For the text-containing cell, return its midpoint in (X, Y) coordinate format. 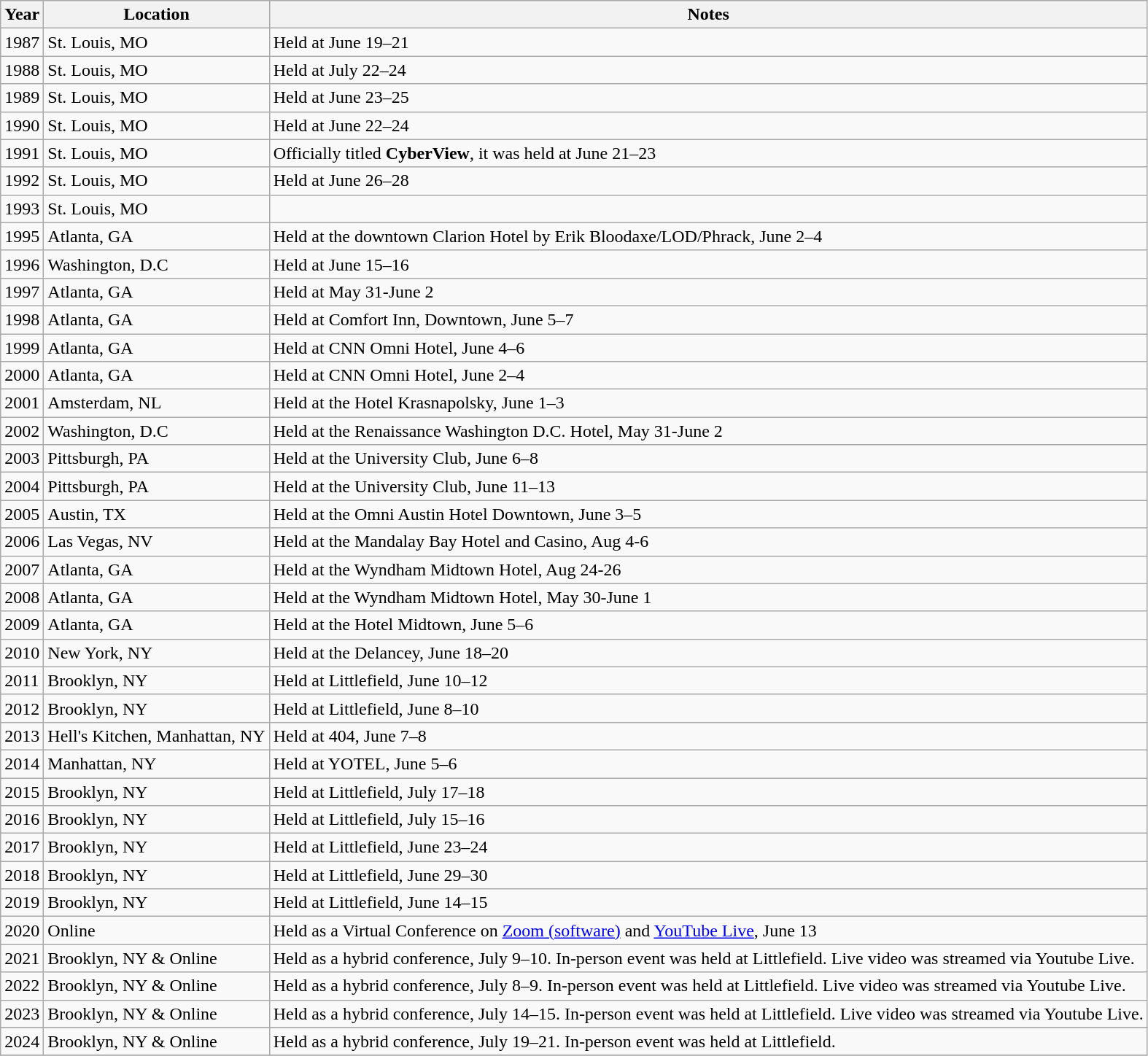
2014 (22, 764)
Held at CNN Omni Hotel, June 4–6 (708, 348)
2016 (22, 820)
Held at June 19–21 (708, 42)
Manhattan, NY (156, 764)
Held as a Virtual Conference on Zoom (software) and YouTube Live, June 13 (708, 931)
Held at CNN Omni Hotel, June 2–4 (708, 376)
Held at the downtown Clarion Hotel by Erik Bloodaxe/LOD/Phrack, June 2–4 (708, 236)
Held at the Delancey, June 18–20 (708, 653)
2010 (22, 653)
Held at June 23–25 (708, 98)
Location (156, 15)
2018 (22, 875)
Held at YOTEL, June 5–6 (708, 764)
Year (22, 15)
Held at Littlefield, June 14–15 (708, 903)
Online (156, 931)
New York, NY (156, 653)
2015 (22, 791)
Austin, TX (156, 514)
Held as a hybrid conference, July 19–21. In-person event was held at Littlefield. (708, 1041)
Held at Littlefield, July 15–16 (708, 820)
2023 (22, 1014)
2021 (22, 958)
2020 (22, 931)
Held at the University Club, June 11–13 (708, 486)
Held at May 31-June 2 (708, 292)
2009 (22, 625)
2002 (22, 431)
1992 (22, 181)
2019 (22, 903)
Held at Littlefield, June 23–24 (708, 847)
Held at the Hotel Midtown, June 5–6 (708, 625)
1998 (22, 319)
1995 (22, 236)
Held at the Renaissance Washington D.C. Hotel, May 31-June 2 (708, 431)
1990 (22, 125)
Held at the Mandalay Bay Hotel and Casino, Aug 4-6 (708, 542)
2022 (22, 986)
Held at the University Club, June 6–8 (708, 459)
Notes (708, 15)
Hell's Kitchen, Manhattan, NY (156, 736)
1997 (22, 292)
Held at 404, June 7–8 (708, 736)
1987 (22, 42)
1993 (22, 209)
1999 (22, 348)
2000 (22, 376)
2001 (22, 403)
2004 (22, 486)
2006 (22, 542)
2012 (22, 708)
Held at Littlefield, June 29–30 (708, 875)
Held as a hybrid conference, July 14–15. In-person event was held at Littlefield. Live video was streamed via Youtube Live. (708, 1014)
2024 (22, 1041)
2005 (22, 514)
1988 (22, 70)
1991 (22, 153)
Held at Comfort Inn, Downtown, June 5–7 (708, 319)
Held at Littlefield, June 8–10 (708, 708)
Amsterdam, NL (156, 403)
Held as a hybrid conference, July 8–9. In-person event was held at Littlefield. Live video was streamed via Youtube Live. (708, 986)
Held at Littlefield, June 10–12 (708, 680)
2008 (22, 597)
Held at the Hotel Krasnapolsky, June 1–3 (708, 403)
Held at the Wyndham Midtown Hotel, May 30-June 1 (708, 597)
Held at July 22–24 (708, 70)
2011 (22, 680)
2003 (22, 459)
1989 (22, 98)
1996 (22, 264)
2007 (22, 570)
Officially titled CyberView, it was held at June 21–23 (708, 153)
Las Vegas, NV (156, 542)
Held at June 22–24 (708, 125)
Held as a hybrid conference, July 9–10. In-person event was held at Littlefield. Live video was streamed via Youtube Live. (708, 958)
Held at the Wyndham Midtown Hotel, Aug 24-26 (708, 570)
2017 (22, 847)
Held at June 26–28 (708, 181)
2013 (22, 736)
Held at Littlefield, July 17–18 (708, 791)
Held at June 15–16 (708, 264)
Held at the Omni Austin Hotel Downtown, June 3–5 (708, 514)
